Pinpoint the cell where the given text exists, returning its [x, y] midpoint coordinate. 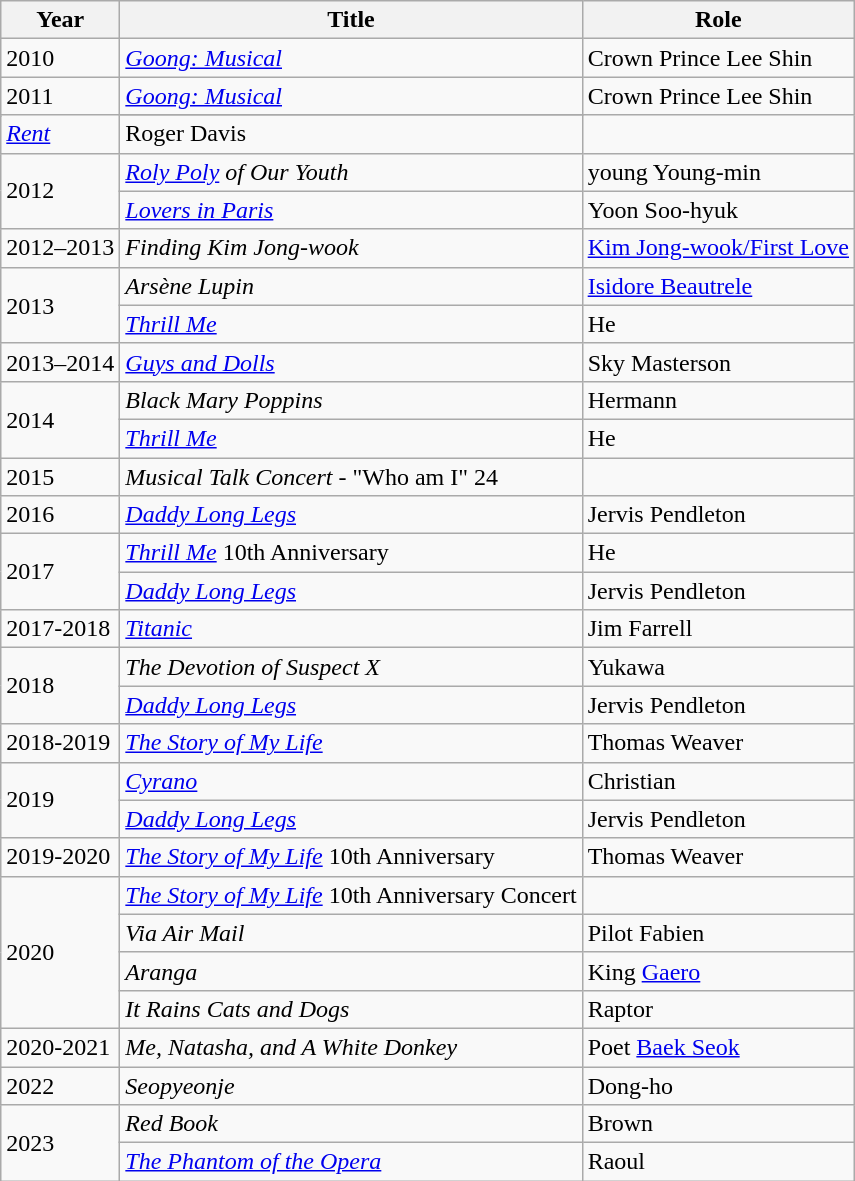
2022 [60, 1085]
The Story of My Life [351, 743]
Roly Poly of Our Youth [351, 172]
It Rains Cats and Dogs [351, 1009]
2018-2019 [60, 743]
Via Air Mail [351, 933]
Brown [718, 1124]
Rent [60, 134]
Raoul [718, 1162]
Title [351, 20]
Sky Masterson [718, 362]
Kim Jong-wook/First Love [718, 248]
Year [60, 20]
The Phantom of the Opera [351, 1162]
Dong-ho [718, 1085]
Finding Kim Jong-wook [351, 248]
Yoon Soo-hyuk [718, 210]
2018 [60, 686]
2010 [60, 58]
Isidore Beautrele [718, 286]
Role [718, 20]
2023 [60, 1143]
2013 [60, 305]
2017 [60, 572]
Hermann [718, 400]
2016 [60, 515]
The Story of My Life 10th Anniversary [351, 857]
Poet Baek Seok [718, 1047]
2015 [60, 477]
2014 [60, 419]
Me, Natasha, and A White Donkey [351, 1047]
2011 [60, 96]
Raptor [718, 1009]
Seopyeonje [351, 1085]
2020 [60, 952]
Yukawa [718, 667]
2012 [60, 191]
Musical Talk Concert - "Who am I" 24 [351, 477]
King Gaero [718, 971]
Aranga [351, 971]
Roger Davis [351, 134]
Black Mary Poppins [351, 400]
Red Book [351, 1124]
Pilot Fabien [718, 933]
Titanic [351, 629]
Cyrano [351, 781]
Thrill Me 10th Anniversary [351, 553]
Arsène Lupin [351, 286]
Lovers in Paris [351, 210]
2019 [60, 800]
2012–2013 [60, 248]
Guys and Dolls [351, 362]
young Young-min [718, 172]
2019-2020 [60, 857]
2017-2018 [60, 629]
2020-2021 [60, 1047]
The Story of My Life 10th Anniversary Concert [351, 895]
Christian [718, 781]
Jim Farrell [718, 629]
The Devotion of Suspect X [351, 667]
2013–2014 [60, 362]
